Locate the cell with the specified text and output its (x, y) center coordinate. 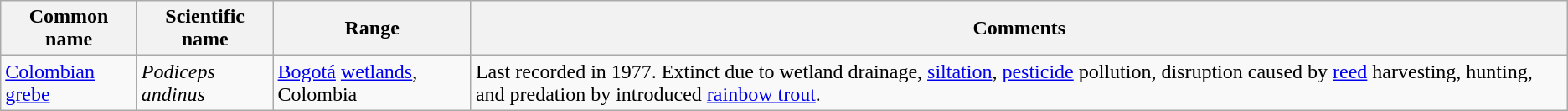
Podiceps andinus (204, 82)
Common name (69, 29)
Bogotá wetlands, Colombia (372, 82)
Comments (1019, 29)
Scientific name (204, 29)
Colombian grebe (69, 82)
Range (372, 29)
